Locate the cell with the specified text and output its (x, y) center coordinate. 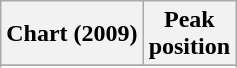
Peak position (189, 34)
Chart (2009) (72, 34)
